Scan for the cell matching the given text and deliver its (X, Y) coordinate at center. 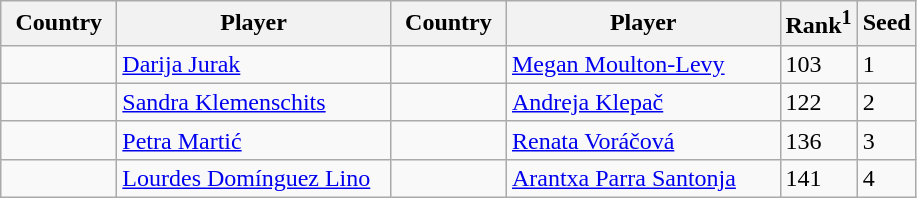
Megan Moulton-Levy (643, 64)
3 (886, 140)
2 (886, 102)
Lourdes Domínguez Lino (254, 178)
Rank1 (818, 24)
Seed (886, 24)
103 (818, 64)
4 (886, 178)
Arantxa Parra Santonja (643, 178)
Petra Martić (254, 140)
122 (818, 102)
Darija Jurak (254, 64)
141 (818, 178)
Sandra Klemenschits (254, 102)
1 (886, 64)
136 (818, 140)
Andreja Klepač (643, 102)
Renata Voráčová (643, 140)
